From the cell containing the given text, extract its center point as (x, y) coordinate. 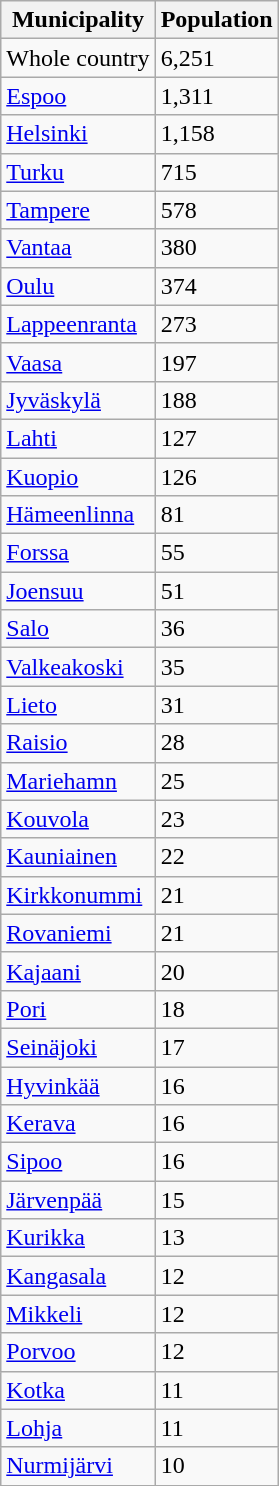
Hämeenlinna (78, 515)
Porvoo (78, 1352)
Kirkkonummi (78, 895)
Rovaniemi (78, 933)
715 (216, 172)
Kotka (78, 1390)
23 (216, 819)
Vantaa (78, 248)
Mariehamn (78, 781)
Oulu (78, 286)
10 (216, 1466)
Lappeenranta (78, 324)
17 (216, 1047)
Kuopio (78, 477)
Jyväskylä (78, 400)
Lieto (78, 705)
36 (216, 629)
Kerava (78, 1124)
Salo (78, 629)
Lahti (78, 438)
127 (216, 438)
55 (216, 553)
Kouvola (78, 819)
Hyvinkää (78, 1085)
Seinäjoki (78, 1047)
Järvenpää (78, 1200)
Municipality (78, 20)
15 (216, 1200)
Pori (78, 1009)
20 (216, 971)
Nurmijärvi (78, 1466)
28 (216, 743)
Mikkeli (78, 1314)
Whole country (78, 58)
Kajaani (78, 971)
Lohja (78, 1428)
22 (216, 857)
197 (216, 362)
81 (216, 515)
Joensuu (78, 591)
51 (216, 591)
Raisio (78, 743)
Forssa (78, 553)
Kurikka (78, 1238)
31 (216, 705)
Helsinki (78, 134)
380 (216, 248)
25 (216, 781)
1,311 (216, 96)
Valkeakoski (78, 667)
Sipoo (78, 1162)
Kauniainen (78, 857)
Espoo (78, 96)
13 (216, 1238)
Kangasala (78, 1276)
Turku (78, 172)
374 (216, 286)
578 (216, 210)
188 (216, 400)
Tampere (78, 210)
126 (216, 477)
Population (216, 20)
273 (216, 324)
Vaasa (78, 362)
1,158 (216, 134)
6,251 (216, 58)
35 (216, 667)
18 (216, 1009)
